Search for the cell housing the specified text and yield its [X, Y] center coordinate. 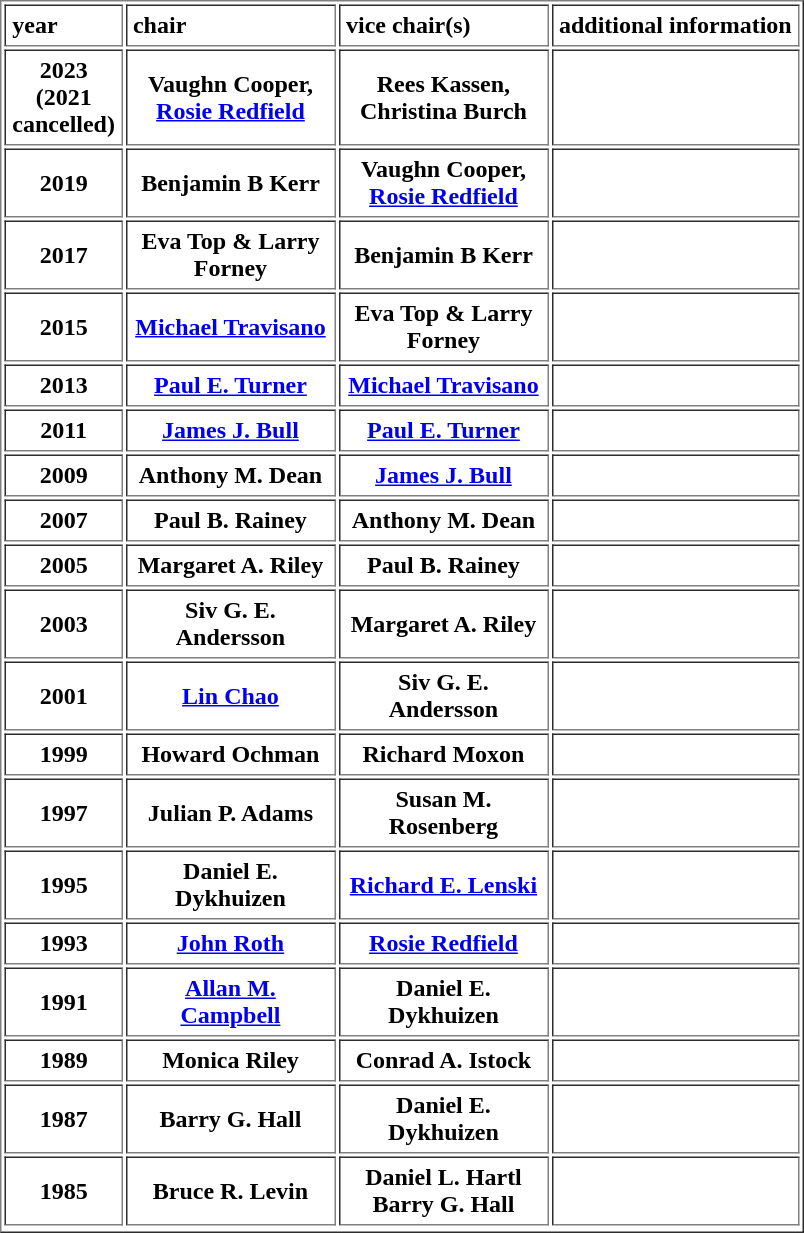
2013 [64, 385]
Monica Riley [230, 1061]
Barry G. Hall [230, 1118]
2017 [64, 254]
Conrad A. Istock [443, 1061]
1991 [64, 1002]
Daniel L. HartlBarry G. Hall [443, 1190]
2011 [64, 431]
additional information [675, 25]
chair [230, 25]
1995 [64, 884]
Richard Moxon [443, 755]
year [64, 25]
Lin Chao [230, 696]
Susan M. Rosenberg [443, 812]
1993 [64, 943]
John Roth [230, 943]
Allan M. Campbell [230, 1002]
1985 [64, 1190]
1989 [64, 1061]
2007 [64, 521]
2009 [64, 475]
2023 (2021 cancelled) [64, 98]
2005 [64, 565]
Rees Kassen, Christina Burch [443, 98]
1997 [64, 812]
1999 [64, 755]
Richard E. Lenski [443, 884]
Julian P. Adams [230, 812]
Rosie Redfield [443, 943]
1987 [64, 1118]
Bruce R. Levin [230, 1190]
vice chair(s) [443, 25]
2003 [64, 624]
Howard Ochman [230, 755]
2019 [64, 182]
2001 [64, 696]
2015 [64, 326]
